From the cell containing the given text, extract its center point as [x, y] coordinate. 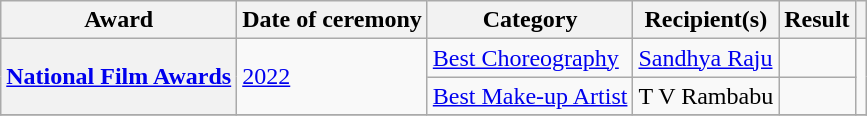
Recipient(s) [706, 20]
2022 [332, 77]
Date of ceremony [332, 20]
Sandhya Raju [706, 58]
Best Make-up Artist [530, 96]
Award [119, 20]
Result [817, 20]
T V Rambabu [706, 96]
National Film Awards [119, 77]
Category [530, 20]
Best Choreography [530, 58]
